Scan for the cell matching the given text and deliver its [X, Y] coordinate at center. 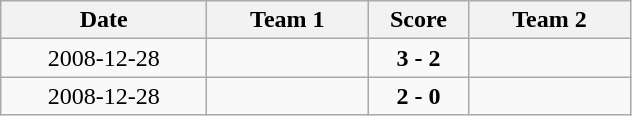
Date [104, 20]
3 - 2 [418, 58]
Team 2 [550, 20]
Score [418, 20]
2 - 0 [418, 96]
Team 1 [288, 20]
